Locate the cell with the specified text and output its (x, y) center coordinate. 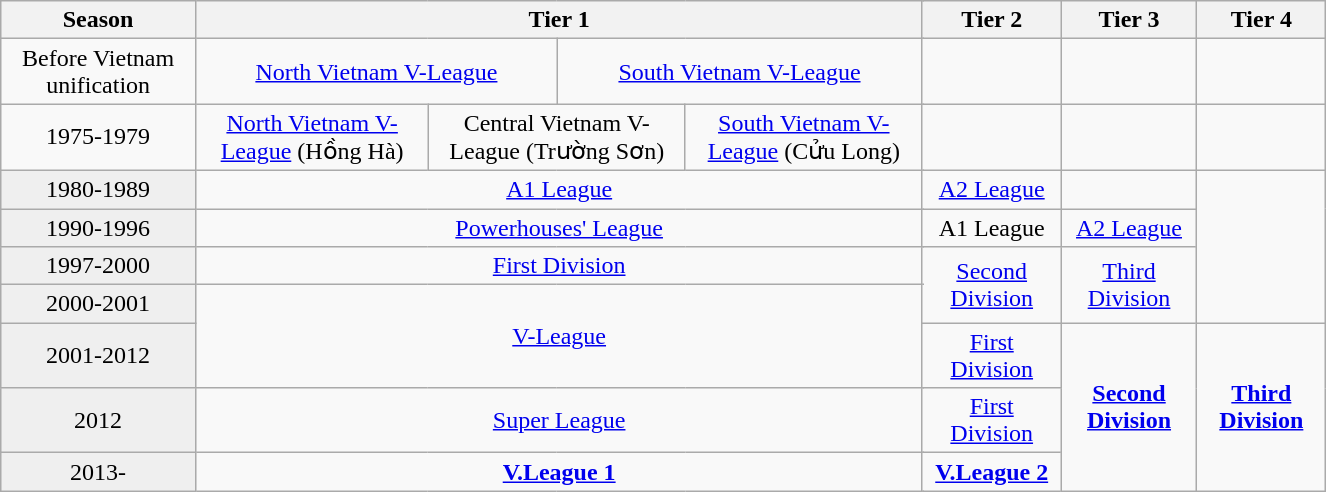
Tier 1 (559, 20)
Season (98, 20)
North Vietnam V-League (376, 72)
1990-1996 (98, 227)
V.League 2 (992, 472)
Tier 4 (1262, 20)
V-League (559, 336)
1980-1989 (98, 189)
Tier 2 (992, 20)
South Vietnam V-League (740, 72)
2013- (98, 472)
Powerhouses' League (559, 227)
2001-2012 (98, 356)
Before Vietnam unification (98, 72)
Tier 3 (1129, 20)
1975-1979 (98, 138)
South Vietnam V-League (Cửu Long) (804, 138)
Super League (559, 420)
2012 (98, 420)
V.League 1 (559, 472)
1997-2000 (98, 266)
Central Vietnam V-League (Trường Sơn) (556, 138)
2000-2001 (98, 304)
North Vietnam V-League (Hồng Hà) (312, 138)
